Locate the cell with the specified text and output its [x, y] center coordinate. 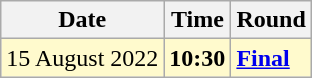
15 August 2022 [82, 58]
Date [82, 20]
10:30 [198, 58]
Round [271, 20]
Final [271, 58]
Time [198, 20]
